Determine the [x, y] coordinate at the center of the cell enclosing the given text.  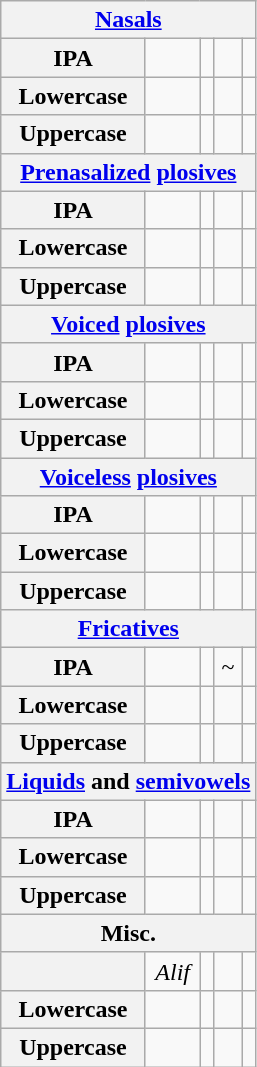
Fricatives [128, 629]
Prenasalized plosives [128, 172]
~ [228, 667]
Misc. [128, 933]
Nasals [128, 20]
Voiced plosives [128, 324]
Liquids and semivowels [128, 781]
Alif [172, 971]
Voiceless plosives [128, 477]
